Output the [X, Y] coordinate of the center of the cell containing the given text.  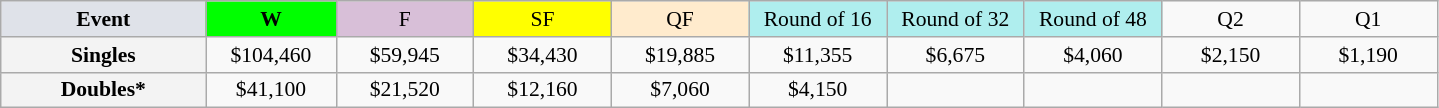
Round of 48 [1093, 19]
SF [543, 19]
$104,460 [271, 55]
$4,060 [1093, 55]
$59,945 [405, 55]
Q1 [1368, 19]
$2,150 [1231, 55]
F [405, 19]
$19,885 [680, 55]
$34,430 [543, 55]
$21,520 [405, 90]
Doubles* [104, 90]
$6,675 [955, 55]
Q2 [1231, 19]
Singles [104, 55]
$7,060 [680, 90]
$4,150 [818, 90]
$11,355 [818, 55]
$41,100 [271, 90]
Round of 32 [955, 19]
$1,190 [1368, 55]
Event [104, 19]
QF [680, 19]
W [271, 19]
$12,160 [543, 90]
Round of 16 [818, 19]
